Determine the (X, Y) coordinate at the center of the cell enclosing the given text.  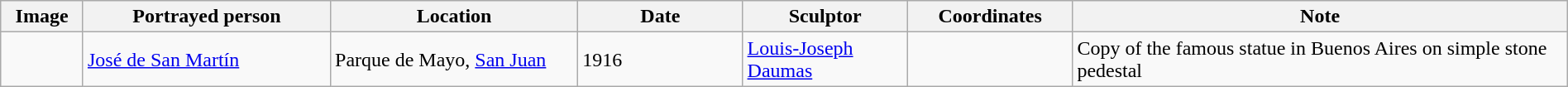
Sculptor (825, 17)
Portrayed person (207, 17)
Coordinates (989, 17)
Copy of the famous statue in Buenos Aires on simple stone pedestal (1320, 60)
Date (660, 17)
Parque de Mayo, San Juan (455, 60)
1916 (660, 60)
Location (455, 17)
Image (42, 17)
Note (1320, 17)
Louis-Joseph Daumas (825, 60)
José de San Martín (207, 60)
